Output the [x, y] coordinate of the center of the cell containing the given text.  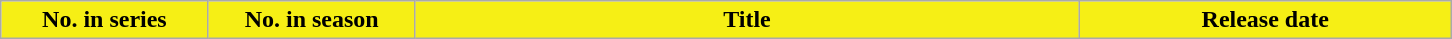
No. in series [104, 20]
Release date [1266, 20]
Title [746, 20]
No. in season [312, 20]
